From the cell containing the given text, extract its center point as (X, Y) coordinate. 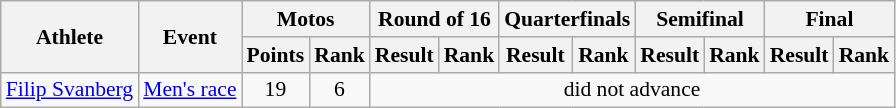
Final (830, 19)
Athlete (70, 36)
Event (190, 36)
Quarterfinals (567, 19)
6 (340, 90)
19 (276, 90)
Semifinal (700, 19)
Points (276, 55)
did not advance (632, 90)
Men's race (190, 90)
Motos (306, 19)
Filip Svanberg (70, 90)
Round of 16 (434, 19)
